Return (x, y) of the center of cell containing provided text 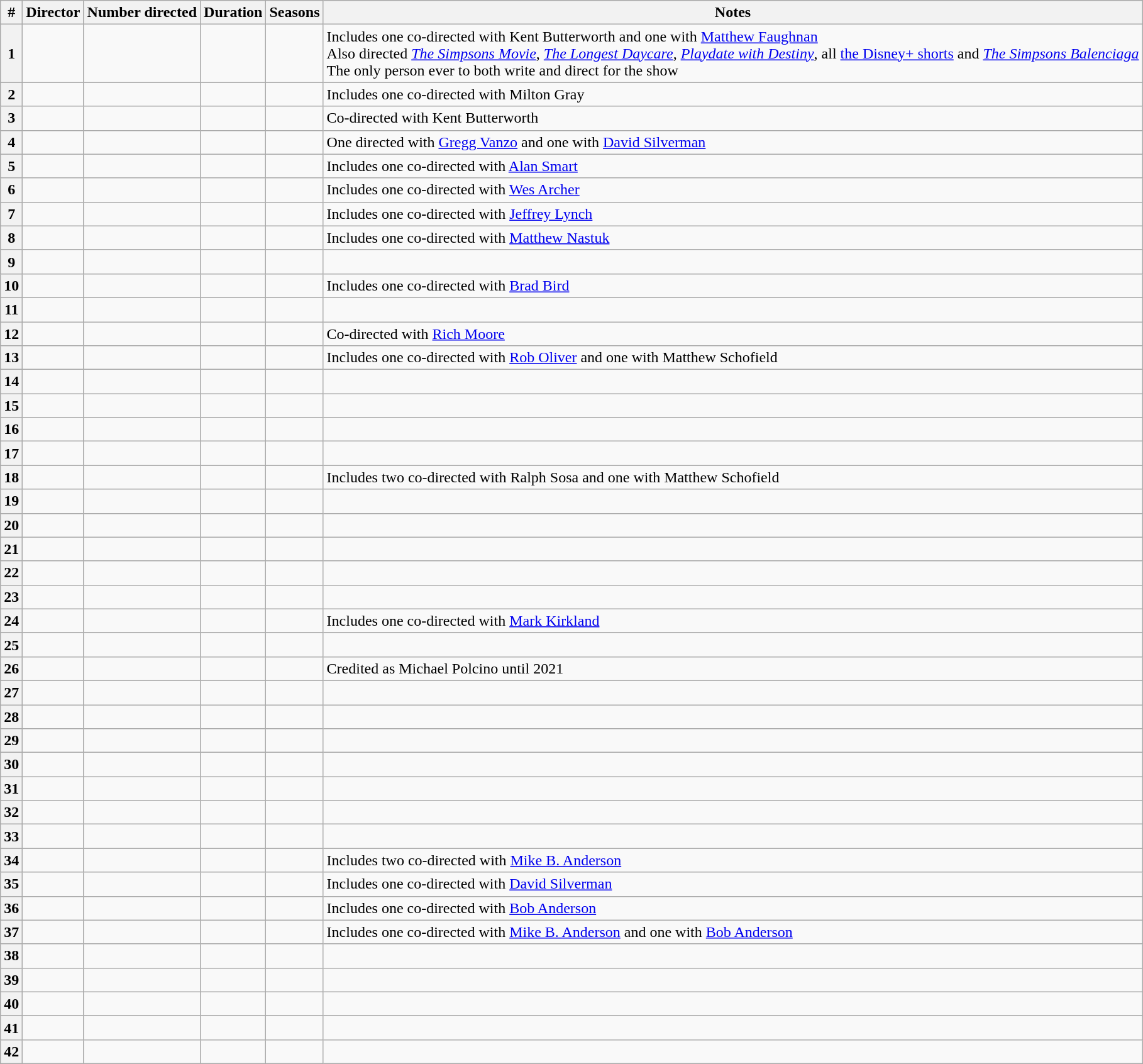
33 (11, 836)
15 (11, 406)
Director (53, 13)
7 (11, 214)
38 (11, 956)
2 (11, 94)
8 (11, 238)
34 (11, 860)
Seasons (294, 13)
Credited as Michael Polcino until 2021 (733, 668)
36 (11, 908)
Notes (733, 13)
Includes one co-directed with Brad Bird (733, 285)
24 (11, 621)
16 (11, 429)
40 (11, 1004)
23 (11, 597)
32 (11, 812)
13 (11, 358)
18 (11, 477)
Includes two co-directed with Mike B. Anderson (733, 860)
Co-directed with Rich Moore (733, 334)
5 (11, 166)
Includes one co-directed with Alan Smart (733, 166)
42 (11, 1051)
10 (11, 285)
One directed with Gregg Vanzo and one with David Silverman (733, 142)
29 (11, 741)
3 (11, 118)
21 (11, 549)
14 (11, 382)
11 (11, 309)
6 (11, 190)
17 (11, 453)
35 (11, 884)
37 (11, 932)
Includes one co-directed with Milton Gray (733, 94)
41 (11, 1028)
31 (11, 789)
39 (11, 980)
Includes two co-directed with Ralph Sosa and one with Matthew Schofield (733, 477)
30 (11, 765)
20 (11, 525)
28 (11, 716)
26 (11, 668)
Co-directed with Kent Butterworth (733, 118)
19 (11, 501)
Includes one co-directed with Wes Archer (733, 190)
12 (11, 334)
Includes one co-directed with David Silverman (733, 884)
1 (11, 53)
4 (11, 142)
Includes one co-directed with Matthew Nastuk (733, 238)
27 (11, 692)
25 (11, 645)
Number directed (142, 13)
# (11, 13)
22 (11, 573)
Duration (233, 13)
Includes one co-directed with Rob Oliver and one with Matthew Schofield (733, 358)
9 (11, 262)
Includes one co-directed with Mark Kirkland (733, 621)
Includes one co-directed with Mike B. Anderson and one with Bob Anderson (733, 932)
Includes one co-directed with Jeffrey Lynch (733, 214)
Includes one co-directed with Bob Anderson (733, 908)
